For the text-containing cell, return its midpoint in (X, Y) coordinate format. 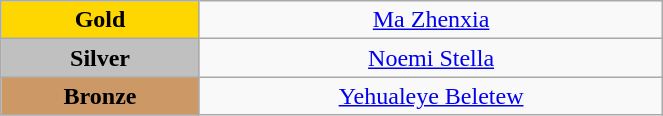
Ma Zhenxia (431, 20)
Noemi Stella (431, 58)
Silver (100, 58)
Bronze (100, 96)
Yehualeye Beletew (431, 96)
Gold (100, 20)
